Find where the given text appears and provide that cell's center as [x, y] coordinate. 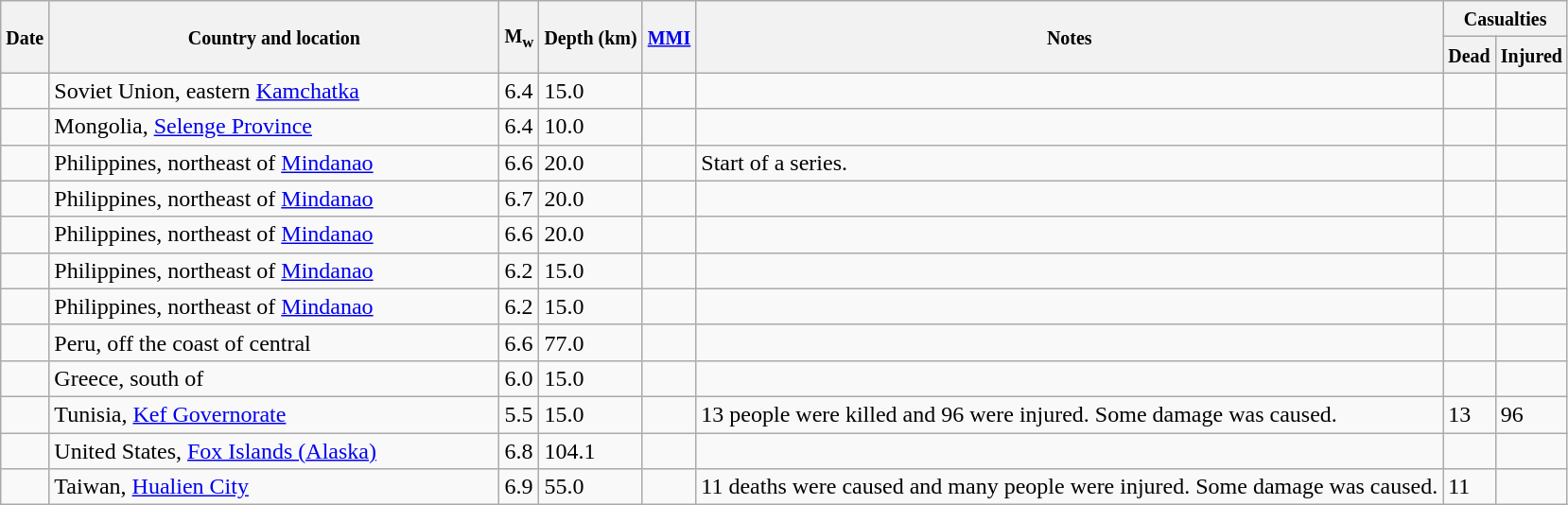
11 [1470, 487]
United States, Fox Islands (Alaska) [274, 451]
Mongolia, Selenge Province [274, 127]
Notes [1070, 37]
6.7 [519, 199]
Dead [1470, 55]
Peru, off the coast of central [274, 342]
Soviet Union, eastern Kamchatka [274, 91]
13 [1470, 414]
Casualties [1506, 19]
Depth (km) [590, 37]
104.1 [590, 451]
11 deaths were caused and many people were injured. Some damage was caused. [1070, 487]
Mw [519, 37]
55.0 [590, 487]
Taiwan, Hualien City [274, 487]
5.5 [519, 414]
6.8 [519, 451]
Date [25, 37]
Country and location [274, 37]
MMI [670, 37]
Greece, south of [274, 378]
Tunisia, Kef Governorate [274, 414]
6.0 [519, 378]
10.0 [590, 127]
77.0 [590, 342]
96 [1531, 414]
13 people were killed and 96 were injured. Some damage was caused. [1070, 414]
6.9 [519, 487]
Start of a series. [1070, 163]
Injured [1531, 55]
